Output the (X, Y) coordinate of the center of the cell containing the given text.  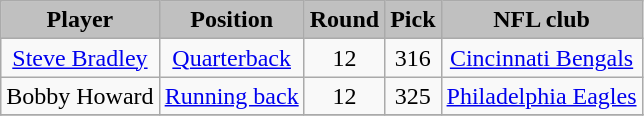
Player (80, 20)
316 (413, 58)
Bobby Howard (80, 96)
Cincinnati Bengals (542, 58)
Position (232, 20)
NFL club (542, 20)
Running back (232, 96)
Quarterback (232, 58)
Steve Bradley (80, 58)
Round (344, 20)
325 (413, 96)
Philadelphia Eagles (542, 96)
Pick (413, 20)
